Search for the cell housing the specified text and yield its (x, y) center coordinate. 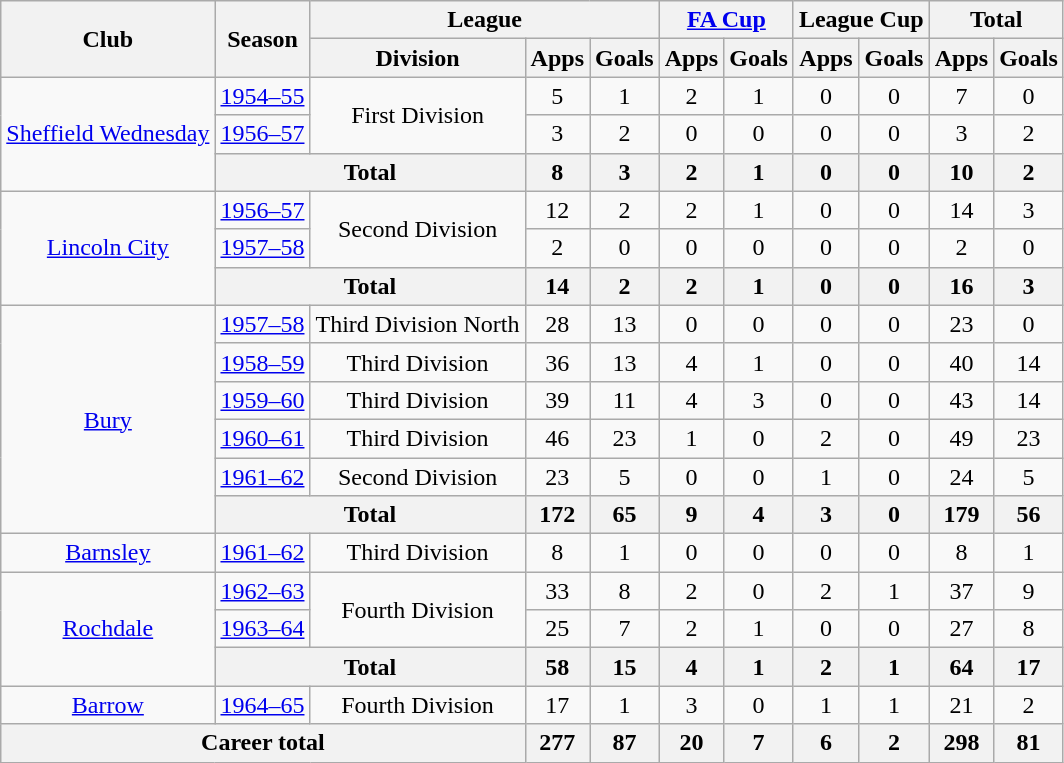
1963–64 (262, 629)
49 (961, 438)
39 (557, 400)
20 (691, 743)
Third Division North (418, 324)
1960–61 (262, 438)
Barnsley (108, 553)
27 (961, 629)
36 (557, 362)
43 (961, 400)
277 (557, 743)
Sheffield Wednesday (108, 134)
28 (557, 324)
1959–60 (262, 400)
Season (262, 39)
1954–55 (262, 96)
33 (557, 591)
League Cup (861, 20)
Career total (263, 743)
Bury (108, 419)
1958–59 (262, 362)
179 (961, 515)
46 (557, 438)
81 (1029, 743)
6 (826, 743)
Division (418, 58)
21 (961, 705)
Rochdale (108, 629)
37 (961, 591)
1964–65 (262, 705)
League (484, 20)
65 (625, 515)
Barrow (108, 705)
10 (961, 172)
172 (557, 515)
40 (961, 362)
15 (625, 667)
12 (557, 210)
87 (625, 743)
11 (625, 400)
56 (1029, 515)
First Division (418, 115)
16 (961, 286)
FA Cup (726, 20)
Club (108, 39)
298 (961, 743)
25 (557, 629)
24 (961, 477)
1962–63 (262, 591)
64 (961, 667)
58 (557, 667)
Lincoln City (108, 248)
